Search for the cell housing the specified text and yield its [X, Y] center coordinate. 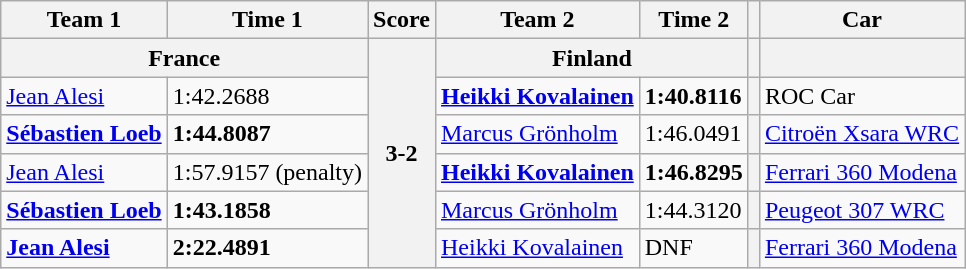
Time 1 [267, 20]
1:42.2688 [267, 96]
1:44.3120 [694, 210]
3-2 [402, 153]
Score [402, 20]
DNF [694, 248]
Peugeot 307 WRC [862, 210]
1:40.8116 [694, 96]
ROC Car [862, 96]
Team 1 [84, 20]
Team 2 [537, 20]
1:46.8295 [694, 172]
France [184, 58]
1:43.1858 [267, 210]
1:57.9157 (penalty) [267, 172]
Car [862, 20]
Citroën Xsara WRC [862, 134]
2:22.4891 [267, 248]
1:44.8087 [267, 134]
1:46.0491 [694, 134]
Time 2 [694, 20]
Finland [592, 58]
